Output the [x, y] coordinate of the center of the cell containing the given text.  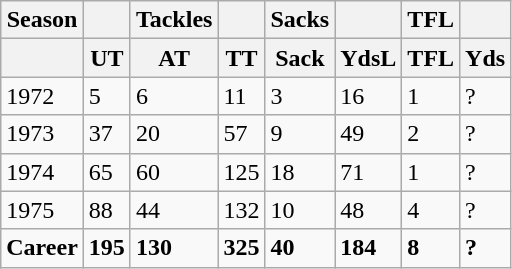
2 [431, 134]
3 [300, 96]
AT [174, 58]
TT [242, 58]
57 [242, 134]
Season [42, 20]
YdsL [368, 58]
48 [368, 210]
8 [431, 248]
40 [300, 248]
11 [242, 96]
44 [174, 210]
71 [368, 172]
6 [174, 96]
1973 [42, 134]
184 [368, 248]
1974 [42, 172]
5 [106, 96]
18 [300, 172]
20 [174, 134]
125 [242, 172]
325 [242, 248]
60 [174, 172]
37 [106, 134]
195 [106, 248]
Tackles [174, 20]
88 [106, 210]
16 [368, 96]
UT [106, 58]
1972 [42, 96]
132 [242, 210]
130 [174, 248]
Career [42, 248]
10 [300, 210]
65 [106, 172]
9 [300, 134]
Sack [300, 58]
Yds [486, 58]
4 [431, 210]
Sacks [300, 20]
49 [368, 134]
1975 [42, 210]
